Provide the [x, y] coordinate of the cell's center where the given text is located.  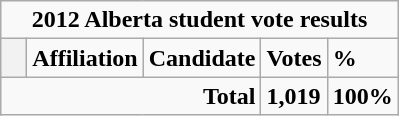
Candidate [202, 58]
Votes [294, 58]
% [362, 58]
Affiliation [85, 58]
2012 Alberta student vote results [200, 20]
1,019 [294, 96]
Total [131, 96]
100% [362, 96]
